Capture the cell that displays the provided text and extract its (X, Y) central coordinate. 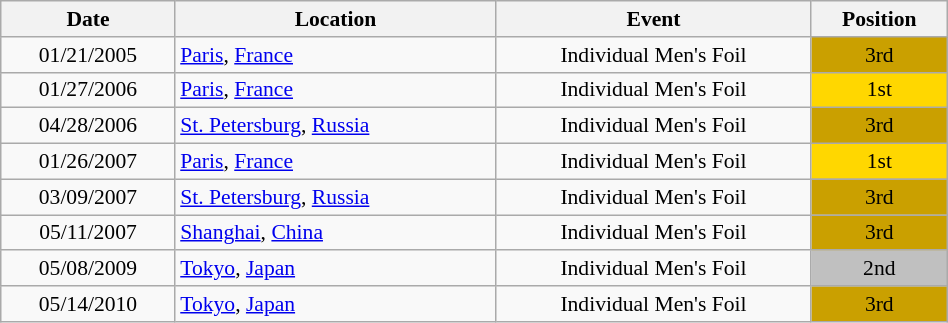
Shanghai, China (335, 233)
05/08/2009 (88, 269)
Date (88, 19)
03/09/2007 (88, 197)
05/11/2007 (88, 233)
Location (335, 19)
01/26/2007 (88, 162)
01/21/2005 (88, 55)
05/14/2010 (88, 304)
04/28/2006 (88, 126)
Position (879, 19)
01/27/2006 (88, 90)
2nd (879, 269)
Event (654, 19)
